From the cell containing the given text, extract its center point as (X, Y) coordinate. 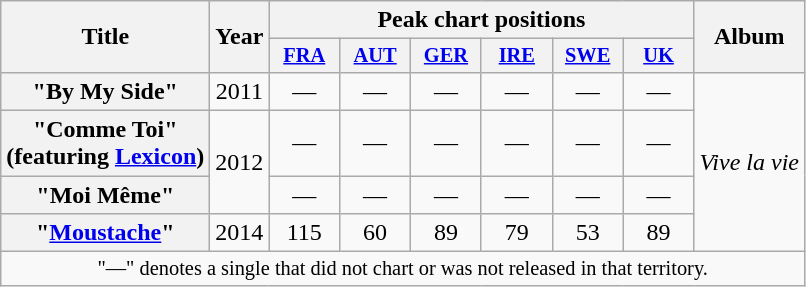
2014 (240, 233)
2011 (240, 91)
60 (376, 233)
79 (516, 233)
"By My Side" (106, 91)
GER (446, 56)
Year (240, 37)
IRE (516, 56)
FRA (304, 56)
AUT (376, 56)
"Moi Même" (106, 195)
Vive la vie (750, 162)
Peak chart positions (482, 20)
53 (588, 233)
SWE (588, 56)
"Moustache" (106, 233)
115 (304, 233)
Album (750, 37)
"Comme Toi"(featuring Lexicon) (106, 144)
2012 (240, 162)
"—" denotes a single that did not chart or was not released in that territory. (403, 269)
UK (658, 56)
Title (106, 37)
